Detect which cell encompasses the target text, then output its (X, Y) center coordinate. 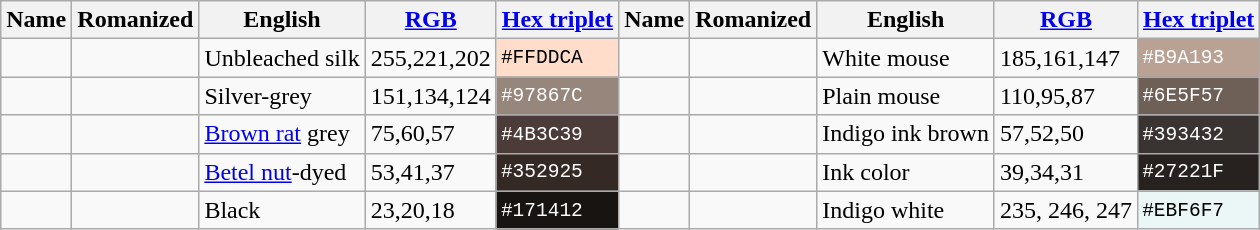
#171412 (557, 210)
185,161,147 (1066, 58)
#FFDDCA (557, 58)
255,221,202 (430, 58)
#EBF6F7 (1199, 210)
#4B3C39 (557, 134)
#97867C (557, 96)
Indigo white (906, 210)
Brown rat grey (282, 134)
Unbleached silk (282, 58)
Black (282, 210)
151,134,124 (430, 96)
235, 246, 247 (1066, 210)
53,41,37 (430, 172)
#393432 (1199, 134)
#352925 (557, 172)
39,34,31 (1066, 172)
57,52,50 (1066, 134)
23,20,18 (430, 210)
White mouse (906, 58)
110,95,87 (1066, 96)
Ink color (906, 172)
Silver-grey (282, 96)
#B9A193 (1199, 58)
Betel nut-dyed (282, 172)
Indigo ink brown (906, 134)
#27221F (1199, 172)
Plain mouse (906, 96)
#6E5F57 (1199, 96)
75,60,57 (430, 134)
